Extract the (x, y) coordinate from the center of the cell holding the provided text.  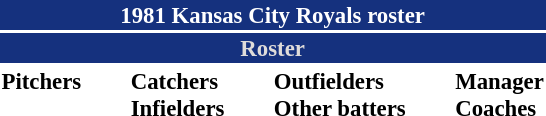
1981 Kansas City Royals roster (272, 15)
Roster (272, 48)
